Locate the cell with the specified text and output its [x, y] center coordinate. 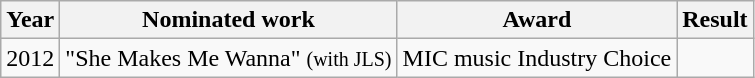
Award [537, 20]
Result [715, 20]
MIC music Industry Choice [537, 58]
Year [30, 20]
Nominated work [228, 20]
"She Makes Me Wanna" (with JLS) [228, 58]
2012 [30, 58]
